Return the [x, y] coordinate for the center point of the cell that contains the specified text.  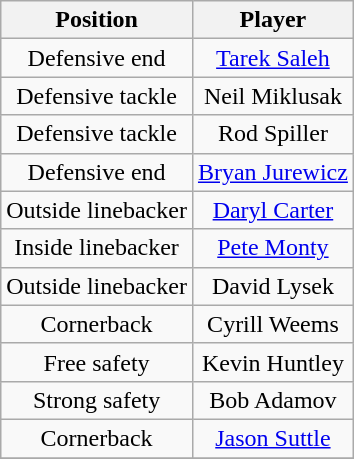
Position [97, 20]
Free safety [97, 362]
Player [272, 20]
Daryl Carter [272, 210]
Strong safety [97, 400]
Pete Monty [272, 248]
Bob Adamov [272, 400]
Tarek Saleh [272, 58]
Kevin Huntley [272, 362]
Cyrill Weems [272, 324]
Inside linebacker [97, 248]
Rod Spiller [272, 134]
Jason Suttle [272, 438]
Bryan Jurewicz [272, 172]
Neil Miklusak [272, 96]
David Lysek [272, 286]
